Identify which cell holds the provided text, then report its [x, y] central coordinate. 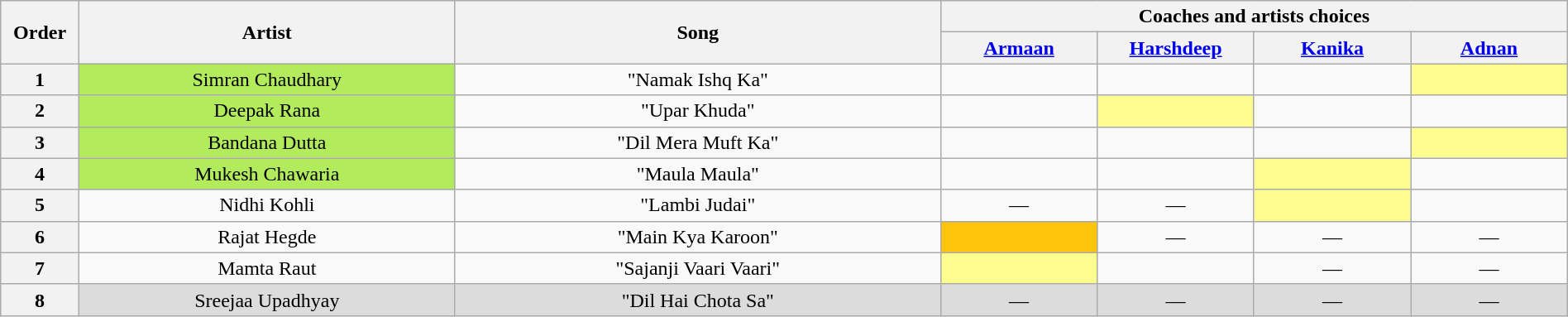
Simran Chaudhary [266, 79]
4 [40, 174]
Coaches and artists choices [1254, 17]
Nidhi Kohli [266, 205]
Bandana Dutta [266, 142]
Artist [266, 32]
"Lambi Judai" [698, 205]
Armaan [1019, 48]
"Upar Khuda" [698, 111]
"Dil Hai Chota Sa" [698, 300]
3 [40, 142]
1 [40, 79]
Mamta Raut [266, 268]
"Maula Maula" [698, 174]
5 [40, 205]
6 [40, 237]
Mukesh Chawaria [266, 174]
8 [40, 300]
Kanika [1331, 48]
Song [698, 32]
7 [40, 268]
Sreejaa Upadhyay [266, 300]
Adnan [1489, 48]
"Dil Mera Muft Ka" [698, 142]
"Sajanji Vaari Vaari" [698, 268]
"Namak Ishq Ka" [698, 79]
2 [40, 111]
Rajat Hegde [266, 237]
Deepak Rana [266, 111]
Order [40, 32]
"Main Kya Karoon" [698, 237]
Harshdeep [1176, 48]
